Return the (X, Y) coordinate for the center point of the cell that contains the specified text.  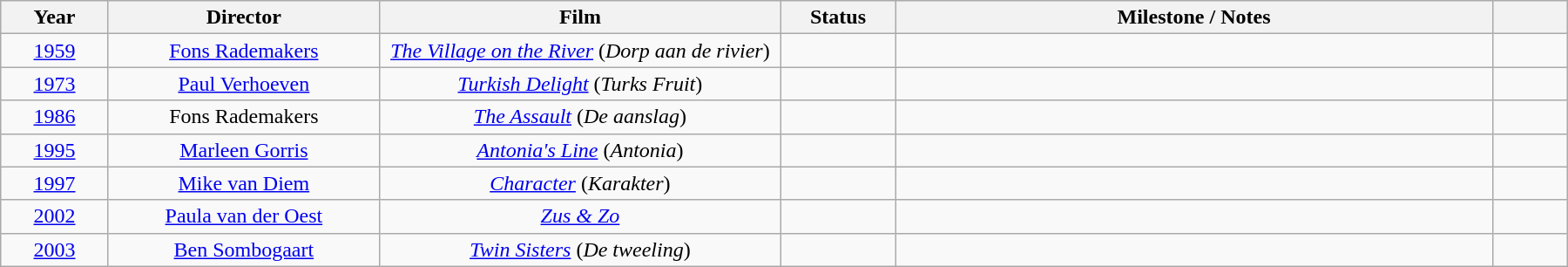
Marleen Gorris (244, 150)
1995 (55, 150)
Ben Sombogaart (244, 250)
The Village on the River (Dorp aan de rivier) (580, 51)
Mike van Diem (244, 183)
Director (244, 17)
Status (838, 17)
Film (580, 17)
The Assault (De aanslag) (580, 117)
Zus & Zo (580, 216)
Paul Verhoeven (244, 84)
1973 (55, 84)
1986 (55, 117)
2003 (55, 250)
Milestone / Notes (1194, 17)
2002 (55, 216)
Paula van der Oest (244, 216)
Year (55, 17)
1959 (55, 51)
Character (Karakter) (580, 183)
1997 (55, 183)
Twin Sisters (De tweeling) (580, 250)
Antonia's Line (Antonia) (580, 150)
Turkish Delight (Turks Fruit) (580, 84)
